Capture the cell that displays the provided text and extract its [x, y] central coordinate. 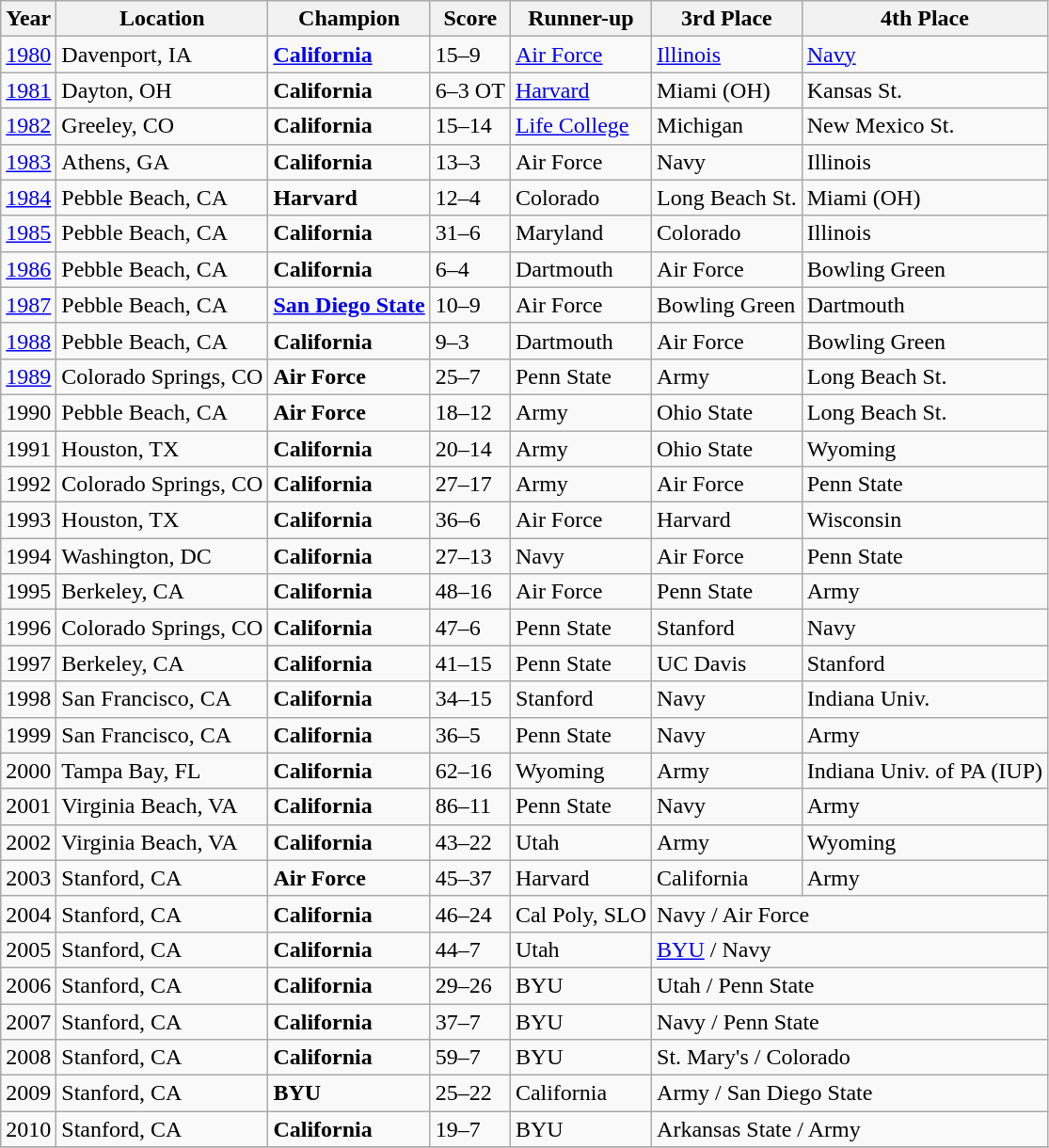
2005 [28, 949]
59–7 [470, 1058]
1982 [28, 126]
2000 [28, 771]
9–3 [470, 341]
Greeley, CO [162, 126]
New Mexico St. [924, 126]
2006 [28, 985]
San Diego State [349, 305]
86–11 [470, 806]
UC Davis [727, 663]
20–14 [470, 449]
1995 [28, 592]
Tampa Bay, FL [162, 771]
27–17 [470, 485]
2009 [28, 1093]
1993 [28, 520]
29–26 [470, 985]
36–5 [470, 735]
2010 [28, 1129]
2007 [28, 1021]
Score [470, 19]
2003 [28, 878]
Wisconsin [924, 520]
31–6 [470, 233]
37–7 [470, 1021]
25–22 [470, 1093]
15–14 [470, 126]
1987 [28, 305]
34–15 [470, 699]
St. Mary's / Colorado [850, 1058]
BYU / Navy [850, 949]
Dayton, OH [162, 90]
1990 [28, 412]
Army / San Diego State [850, 1093]
Year [28, 19]
1999 [28, 735]
45–37 [470, 878]
3rd Place [727, 19]
Champion [349, 19]
48–16 [470, 592]
Maryland [580, 233]
13–3 [470, 162]
Navy / Air Force [850, 914]
1980 [28, 55]
Indiana Univ. [924, 699]
44–7 [470, 949]
1983 [28, 162]
18–12 [470, 412]
6–3 OT [470, 90]
12–4 [470, 198]
1985 [28, 233]
1998 [28, 699]
Utah / Penn State [850, 985]
4th Place [924, 19]
2002 [28, 842]
15–9 [470, 55]
36–6 [470, 520]
1981 [28, 90]
47–6 [470, 628]
1989 [28, 376]
1996 [28, 628]
Runner-up [580, 19]
2008 [28, 1058]
Arkansas State / Army [850, 1129]
1997 [28, 663]
Davenport, IA [162, 55]
Cal Poly, SLO [580, 914]
25–7 [470, 376]
43–22 [470, 842]
1986 [28, 269]
Navy / Penn State [850, 1021]
41–15 [470, 663]
46–24 [470, 914]
6–4 [470, 269]
Indiana Univ. of PA (IUP) [924, 771]
1992 [28, 485]
19–7 [470, 1129]
Location [162, 19]
62–16 [470, 771]
Life College [580, 126]
10–9 [470, 305]
Athens, GA [162, 162]
1991 [28, 449]
Michigan [727, 126]
2001 [28, 806]
2004 [28, 914]
27–13 [470, 556]
Washington, DC [162, 556]
1988 [28, 341]
1994 [28, 556]
Kansas St. [924, 90]
1984 [28, 198]
